Pinpoint the cell where the given text exists, returning its [X, Y] midpoint coordinate. 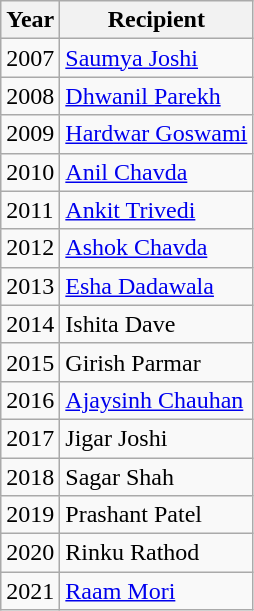
Saumya Joshi [156, 58]
Ajaysinh Chauhan [156, 400]
2010 [30, 172]
2008 [30, 96]
Hardwar Goswami [156, 134]
Prashant Patel [156, 515]
Recipient [156, 20]
2019 [30, 515]
2016 [30, 400]
Jigar Joshi [156, 438]
2020 [30, 553]
2018 [30, 477]
Ankit Trivedi [156, 210]
2012 [30, 248]
Rinku Rathod [156, 553]
2014 [30, 324]
2015 [30, 362]
Raam Mori [156, 591]
Girish Parmar [156, 362]
2021 [30, 591]
2011 [30, 210]
Ishita Dave [156, 324]
2007 [30, 58]
Sagar Shah [156, 477]
2013 [30, 286]
2017 [30, 438]
Dhwanil Parekh [156, 96]
Esha Dadawala [156, 286]
Ashok Chavda [156, 248]
Anil Chavda [156, 172]
Year [30, 20]
2009 [30, 134]
